Pinpoint the cell where the given text exists, returning its [X, Y] midpoint coordinate. 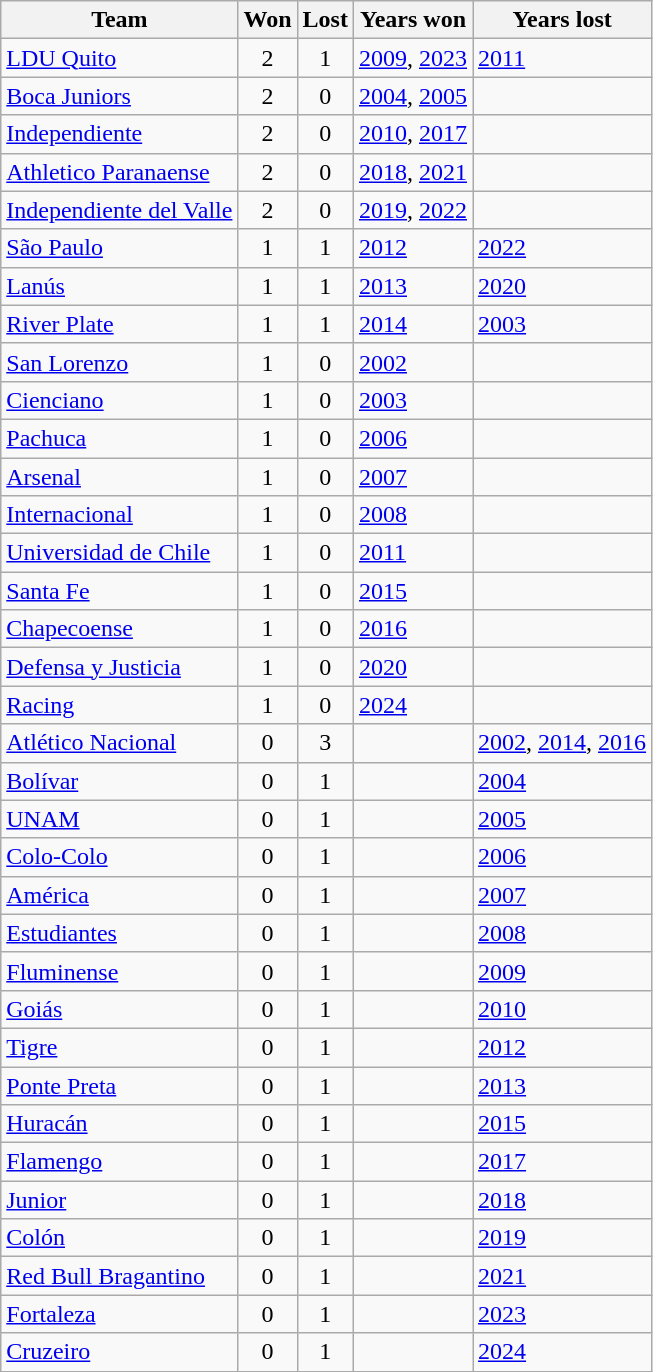
Colo-Colo [120, 857]
2002 [412, 362]
Years lost [562, 20]
Atlético Nacional [120, 743]
2021 [562, 1276]
Independiente [120, 134]
Fortaleza [120, 1314]
Internacional [120, 515]
Boca Juniors [120, 96]
3 [325, 743]
Chapecoense [120, 629]
Lost [325, 20]
2002, 2014, 2016 [562, 743]
Arsenal [120, 477]
Colón [120, 1238]
2009, 2023 [412, 58]
2019, 2022 [412, 210]
River Plate [120, 324]
Athletico Paranaense [120, 172]
2004 [562, 781]
Defensa y Justicia [120, 667]
2014 [412, 324]
Team [120, 20]
LDU Quito [120, 58]
2022 [562, 248]
2018, 2021 [412, 172]
2005 [562, 819]
Junior [120, 1200]
2004, 2005 [412, 96]
Red Bull Bragantino [120, 1276]
Pachuca [120, 438]
São Paulo [120, 248]
San Lorenzo [120, 362]
Tigre [120, 1047]
Estudiantes [120, 933]
2010, 2017 [412, 134]
Independiente del Valle [120, 210]
Fluminense [120, 971]
2018 [562, 1200]
UNAM [120, 819]
Won [268, 20]
Flamengo [120, 1162]
Bolívar [120, 781]
2023 [562, 1314]
2019 [562, 1238]
Ponte Preta [120, 1085]
Goiás [120, 1009]
Lanús [120, 286]
Universidad de Chile [120, 553]
Cruzeiro [120, 1352]
2010 [562, 1009]
América [120, 895]
Santa Fe [120, 591]
2016 [412, 629]
2017 [562, 1162]
Huracán [120, 1124]
Cienciano [120, 400]
Years won [412, 20]
Racing [120, 705]
2009 [562, 971]
